Identify which cell holds the provided text, then report its (x, y) central coordinate. 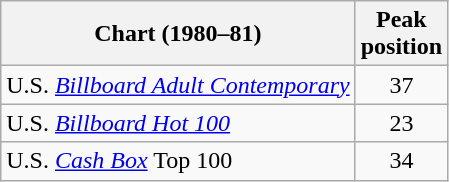
34 (401, 161)
Peakposition (401, 34)
U.S. Cash Box Top 100 (178, 161)
U.S. Billboard Adult Contemporary (178, 85)
23 (401, 123)
U.S. Billboard Hot 100 (178, 123)
37 (401, 85)
Chart (1980–81) (178, 34)
